Extract the [x, y] coordinate from the center of the cell holding the provided text.  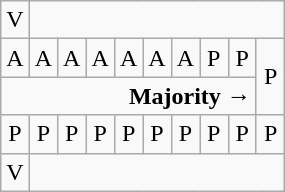
Majority → [129, 96]
